Identify which cell holds the provided text, then report its [X, Y] central coordinate. 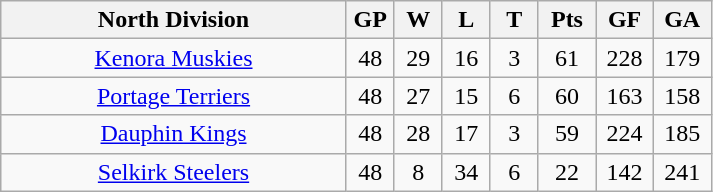
34 [466, 172]
17 [466, 134]
185 [682, 134]
Selkirk Steelers [174, 172]
158 [682, 96]
Dauphin Kings [174, 134]
179 [682, 58]
W [418, 20]
27 [418, 96]
59 [567, 134]
GP [370, 20]
15 [466, 96]
16 [466, 58]
GF [625, 20]
142 [625, 172]
Pts [567, 20]
22 [567, 172]
61 [567, 58]
L [466, 20]
Kenora Muskies [174, 58]
8 [418, 172]
28 [418, 134]
Portage Terriers [174, 96]
241 [682, 172]
224 [625, 134]
29 [418, 58]
60 [567, 96]
North Division [174, 20]
T [514, 20]
163 [625, 96]
GA [682, 20]
228 [625, 58]
